Locate the cell with the specified text and output its (x, y) center coordinate. 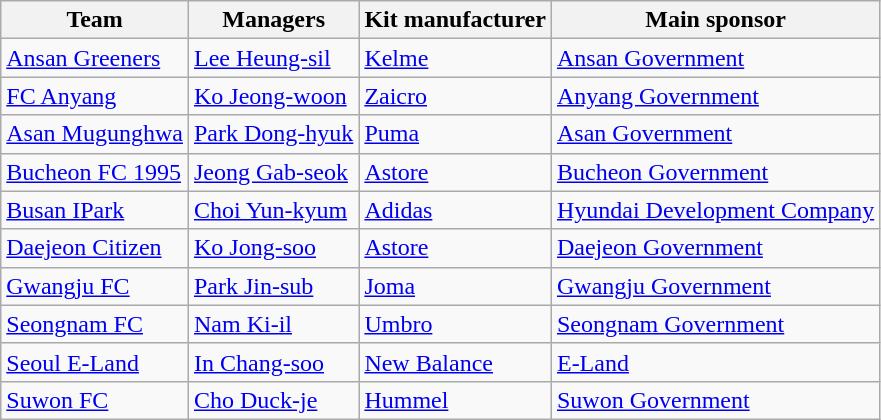
FC Anyang (95, 96)
Lee Heung-sil (273, 58)
Hyundai Development Company (715, 210)
Team (95, 20)
Choi Yun-kyum (273, 210)
Adidas (456, 210)
E-Land (715, 362)
Umbro (456, 324)
Ko Jong-soo (273, 248)
Gwangju Government (715, 286)
Asan Government (715, 134)
Kit manufacturer (456, 20)
Daejeon Government (715, 248)
Bucheon Government (715, 172)
Jeong Gab-seok (273, 172)
Cho Duck-je (273, 400)
Ko Jeong-woon (273, 96)
In Chang-soo (273, 362)
Seoul E-Land (95, 362)
Ansan Greeners (95, 58)
Bucheon FC 1995 (95, 172)
Suwon Government (715, 400)
Managers (273, 20)
Main sponsor (715, 20)
Daejeon Citizen (95, 248)
Nam Ki-il (273, 324)
Joma (456, 286)
Park Dong-hyuk (273, 134)
New Balance (456, 362)
Seongnam FC (95, 324)
Zaicro (456, 96)
Park Jin-sub (273, 286)
Hummel (456, 400)
Seongnam Government (715, 324)
Gwangju FC (95, 286)
Busan IPark (95, 210)
Suwon FC (95, 400)
Kelme (456, 58)
Puma (456, 134)
Anyang Government (715, 96)
Ansan Government (715, 58)
Asan Mugunghwa (95, 134)
